Capture the cell that displays the provided text and extract its [x, y] central coordinate. 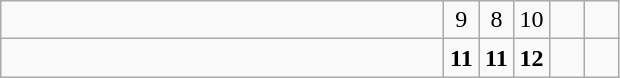
12 [532, 58]
9 [462, 20]
8 [496, 20]
10 [532, 20]
